From the cell containing the given text, extract its center point as (X, Y) coordinate. 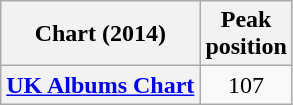
UK Albums Chart (100, 85)
107 (246, 85)
Chart (2014) (100, 34)
Peakposition (246, 34)
